Provide the [X, Y] coordinate of the cell's center where the given text is located.  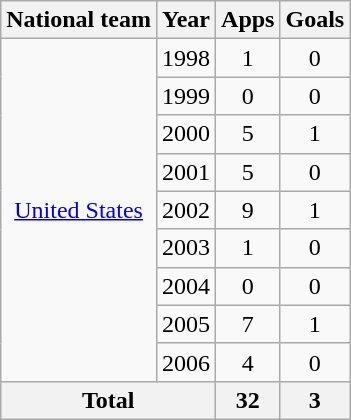
2001 [186, 172]
Apps [248, 20]
Year [186, 20]
Goals [315, 20]
2002 [186, 210]
2004 [186, 286]
32 [248, 400]
3 [315, 400]
1998 [186, 58]
7 [248, 324]
4 [248, 362]
Total [108, 400]
2000 [186, 134]
2006 [186, 362]
2003 [186, 248]
United States [79, 210]
National team [79, 20]
2005 [186, 324]
9 [248, 210]
1999 [186, 96]
